Extract the [X, Y] coordinate from the center of the cell holding the provided text.  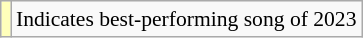
Indicates best-performing song of 2023 [186, 19]
